From the cell containing the given text, extract its center point as (x, y) coordinate. 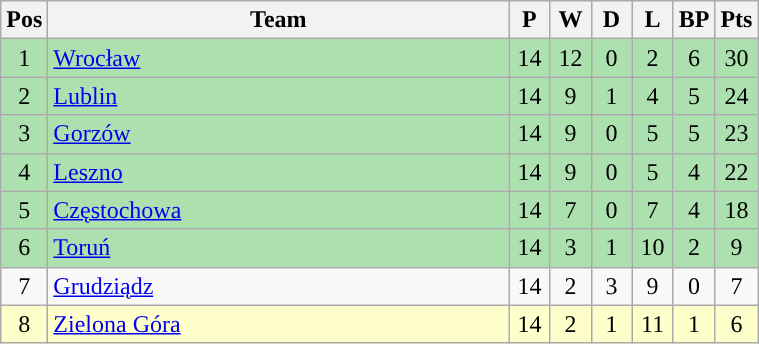
Pts (736, 20)
Gorzów (278, 134)
D (612, 20)
W (570, 20)
Wrocław (278, 58)
Częstochowa (278, 210)
23 (736, 134)
Leszno (278, 172)
12 (570, 58)
Toruń (278, 248)
22 (736, 172)
Lublin (278, 96)
30 (736, 58)
Zielona Góra (278, 324)
P (530, 20)
Grudziądz (278, 286)
Pos (24, 20)
Team (278, 20)
BP (694, 20)
24 (736, 96)
8 (24, 324)
11 (652, 324)
L (652, 20)
10 (652, 248)
18 (736, 210)
